Capture the cell that displays the provided text and extract its (X, Y) central coordinate. 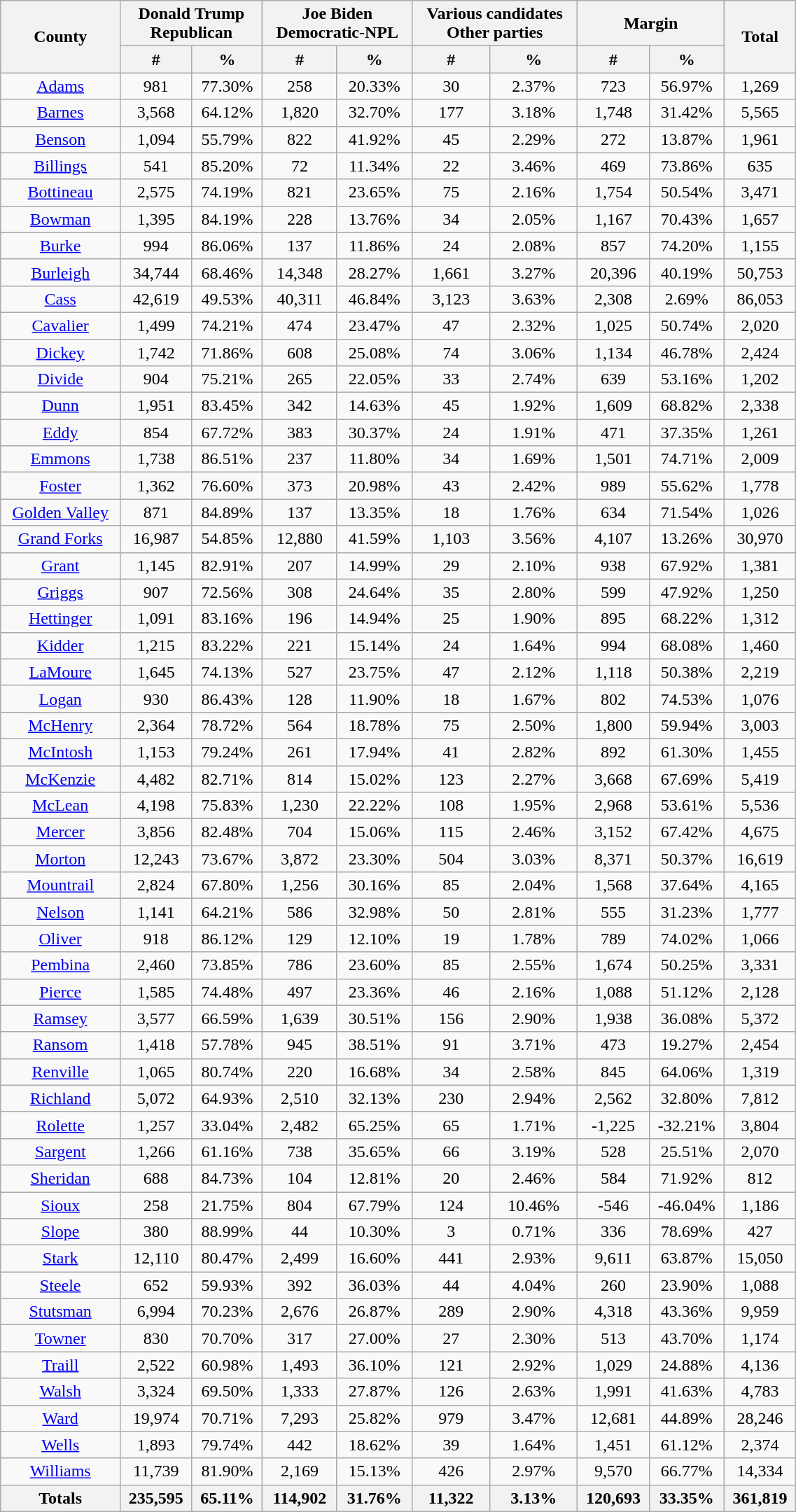
-1,225 (613, 1125)
81.90% (227, 1471)
1,118 (613, 672)
892 (613, 752)
289 (451, 1312)
67.69% (686, 779)
2.30% (533, 1338)
1,674 (613, 965)
1,025 (613, 325)
65.11% (227, 1498)
979 (451, 1418)
1,066 (760, 939)
38.51% (375, 1045)
2,510 (300, 1098)
67.79% (375, 1205)
26.87% (375, 1312)
Adams (60, 86)
5,372 (760, 1018)
86.06% (227, 246)
121 (451, 1365)
46.78% (686, 352)
23.90% (686, 1285)
1,026 (760, 512)
3.46% (533, 166)
78.69% (686, 1232)
13.26% (686, 539)
39 (451, 1445)
66.59% (227, 1018)
1,820 (300, 113)
688 (156, 1178)
83.45% (227, 406)
1,748 (613, 113)
Logan (60, 699)
4,482 (156, 779)
1,754 (613, 192)
Cass (60, 299)
14,348 (300, 272)
50.74% (686, 325)
2.27% (533, 779)
15.06% (375, 832)
18.62% (375, 1445)
2,575 (156, 192)
2,169 (300, 1471)
2,522 (156, 1365)
36.03% (375, 1285)
1.71% (533, 1125)
821 (300, 192)
Benson (60, 139)
44.89% (686, 1418)
32.80% (686, 1098)
32.13% (375, 1098)
22.22% (375, 806)
1,076 (760, 699)
1,103 (451, 539)
50.25% (686, 965)
Bowman (60, 219)
-46.04% (686, 1205)
Towner (60, 1338)
3,123 (451, 299)
2.10% (533, 566)
53.61% (686, 806)
25.08% (375, 352)
33.35% (686, 1498)
50,753 (760, 272)
35.65% (375, 1151)
555 (613, 912)
1,091 (156, 619)
74.02% (686, 939)
15.14% (375, 645)
2,219 (760, 672)
91 (451, 1045)
Ransom (60, 1045)
McIntosh (60, 752)
67.92% (686, 566)
1,269 (760, 86)
64.21% (227, 912)
24.88% (686, 1365)
3.63% (533, 299)
61.12% (686, 1445)
12,880 (300, 539)
64.12% (227, 113)
Emmons (60, 459)
1,657 (760, 219)
1,155 (760, 246)
41.63% (686, 1392)
513 (613, 1338)
541 (156, 166)
2.80% (533, 592)
1,609 (613, 406)
Morton (60, 859)
Various candidatesOther parties (494, 24)
392 (300, 1285)
4,107 (613, 539)
Joe BidenDemocratic-NPL (337, 24)
64.06% (686, 1072)
65 (451, 1125)
Total (760, 36)
41.59% (375, 539)
108 (451, 806)
5,565 (760, 113)
Eddy (60, 433)
Golden Valley (60, 512)
31.23% (686, 912)
-546 (613, 1205)
Hettinger (60, 619)
74 (451, 352)
586 (300, 912)
27.87% (375, 1392)
73.86% (686, 166)
230 (451, 1098)
2,424 (760, 352)
3,804 (760, 1125)
857 (613, 246)
20,396 (613, 272)
Steele (60, 1285)
23.75% (375, 672)
4,675 (760, 832)
Wells (60, 1445)
471 (613, 433)
83.16% (227, 619)
336 (613, 1232)
71.54% (686, 512)
Dunn (60, 406)
20.33% (375, 86)
50 (451, 912)
74.13% (227, 672)
1.76% (533, 512)
29 (451, 566)
1,215 (156, 645)
74.19% (227, 192)
Billings (60, 166)
53.16% (686, 379)
8,371 (613, 859)
86.43% (227, 699)
54.85% (227, 539)
64.93% (227, 1098)
21.75% (227, 1205)
1,381 (760, 566)
50.38% (686, 672)
11.86% (375, 246)
86.12% (227, 939)
Divide (60, 379)
43.36% (686, 1312)
63.87% (686, 1259)
1.92% (533, 406)
27.00% (375, 1338)
3.18% (533, 113)
23.30% (375, 859)
2.63% (533, 1392)
86.51% (227, 459)
3,324 (156, 1392)
16.60% (375, 1259)
Totals (60, 1498)
812 (760, 1178)
Ward (60, 1418)
31.76% (375, 1498)
2,338 (760, 406)
207 (300, 566)
474 (300, 325)
4,198 (156, 806)
504 (451, 859)
1,029 (613, 1365)
634 (613, 512)
3.06% (533, 352)
129 (300, 939)
608 (300, 352)
Traill (60, 1365)
75.21% (227, 379)
4,136 (760, 1365)
Oliver (60, 939)
57.78% (227, 1045)
3,668 (613, 779)
4,165 (760, 885)
3,856 (156, 832)
427 (760, 1232)
2.97% (533, 1471)
1,186 (760, 1205)
1,742 (156, 352)
14.94% (375, 619)
380 (156, 1232)
79.24% (227, 752)
McHenry (60, 725)
56.97% (686, 86)
14.99% (375, 566)
1,460 (760, 645)
15.02% (375, 779)
33.04% (227, 1125)
904 (156, 379)
1.69% (533, 459)
12.10% (375, 939)
981 (156, 86)
Renville (60, 1072)
871 (156, 512)
426 (451, 1471)
1.78% (533, 939)
1,778 (760, 486)
120,693 (613, 1498)
Richland (60, 1098)
1,800 (613, 725)
13.35% (375, 512)
652 (156, 1285)
15.13% (375, 1471)
30.51% (375, 1018)
789 (613, 939)
104 (300, 1178)
2.74% (533, 379)
82.91% (227, 566)
24.64% (375, 592)
5,072 (156, 1098)
47.92% (686, 592)
260 (613, 1285)
County (60, 36)
2,968 (613, 806)
37.64% (686, 885)
30,970 (760, 539)
2.58% (533, 1072)
1.90% (533, 619)
15,050 (760, 1259)
Kidder (60, 645)
2,308 (613, 299)
12,110 (156, 1259)
55.62% (686, 486)
1,230 (300, 806)
114,902 (300, 1498)
Sheridan (60, 1178)
1,153 (156, 752)
1,395 (156, 219)
1,777 (760, 912)
786 (300, 965)
2,824 (156, 885)
33 (451, 379)
Nelson (60, 912)
22.05% (375, 379)
46.84% (375, 299)
1,319 (760, 1072)
1,645 (156, 672)
Slope (60, 1232)
2.81% (533, 912)
84.89% (227, 512)
1,893 (156, 1445)
945 (300, 1045)
11.34% (375, 166)
20 (451, 1178)
3.56% (533, 539)
265 (300, 379)
123 (451, 779)
1,261 (760, 433)
177 (451, 113)
342 (300, 406)
272 (613, 139)
19,974 (156, 1418)
27 (451, 1338)
2,676 (300, 1312)
802 (613, 699)
2.37% (533, 86)
5,419 (760, 779)
73.85% (227, 965)
3.47% (533, 1418)
Grand Forks (60, 539)
36.08% (686, 1018)
1,167 (613, 219)
220 (300, 1072)
3,152 (613, 832)
1,418 (156, 1045)
2.32% (533, 325)
LaMoure (60, 672)
79.74% (227, 1445)
469 (613, 166)
3.19% (533, 1151)
Mercer (60, 832)
Dickey (60, 352)
1.95% (533, 806)
2.12% (533, 672)
Barnes (60, 113)
74.21% (227, 325)
20.98% (375, 486)
4,783 (760, 1392)
3.27% (533, 272)
2.42% (533, 486)
1,312 (760, 619)
17.94% (375, 752)
67.42% (686, 832)
2.29% (533, 139)
2.05% (533, 219)
Pierce (60, 992)
Foster (60, 486)
1,951 (156, 406)
7,812 (760, 1098)
30.16% (375, 885)
3 (451, 1232)
61.16% (227, 1151)
1,256 (300, 885)
1,257 (156, 1125)
32.70% (375, 113)
845 (613, 1072)
1,493 (300, 1365)
43.70% (686, 1338)
1.67% (533, 699)
50.37% (686, 859)
1,501 (613, 459)
11,322 (451, 1498)
16,987 (156, 539)
19.27% (686, 1045)
Burke (60, 246)
70.71% (227, 1418)
3.13% (533, 1498)
1,455 (760, 752)
228 (300, 219)
40,311 (300, 299)
2,482 (300, 1125)
28,246 (760, 1418)
51.12% (686, 992)
115 (451, 832)
McKenzie (60, 779)
4.04% (533, 1285)
68.08% (686, 645)
80.74% (227, 1072)
-32.21% (686, 1125)
1,738 (156, 459)
196 (300, 619)
1,333 (300, 1392)
11,739 (156, 1471)
2,499 (300, 1259)
1,568 (613, 885)
497 (300, 992)
25 (451, 619)
814 (300, 779)
2,009 (760, 459)
88.99% (227, 1232)
14,334 (760, 1471)
1,094 (156, 139)
822 (300, 139)
261 (300, 752)
Burleigh (60, 272)
59.94% (686, 725)
69.50% (227, 1392)
11.80% (375, 459)
67.80% (227, 885)
50.54% (686, 192)
3,872 (300, 859)
373 (300, 486)
74.53% (686, 699)
Bottineau (60, 192)
2.04% (533, 885)
74.20% (686, 246)
31.42% (686, 113)
74.71% (686, 459)
1,639 (300, 1018)
34,744 (156, 272)
804 (300, 1205)
2,364 (156, 725)
14.63% (375, 406)
2.08% (533, 246)
Williams (60, 1471)
35 (451, 592)
989 (613, 486)
1,585 (156, 992)
32.98% (375, 912)
237 (300, 459)
83.22% (227, 645)
66.77% (686, 1471)
67.72% (227, 433)
3.03% (533, 859)
2.82% (533, 752)
82.71% (227, 779)
Griggs (60, 592)
9,570 (613, 1471)
42,619 (156, 299)
11.90% (375, 699)
1,451 (613, 1445)
1,961 (760, 139)
85.20% (227, 166)
19 (451, 939)
41.92% (375, 139)
4,318 (613, 1312)
1,362 (156, 486)
918 (156, 939)
2.94% (533, 1098)
1,991 (613, 1392)
30 (451, 86)
70.70% (227, 1338)
124 (451, 1205)
1,174 (760, 1338)
72.56% (227, 592)
41 (451, 752)
16.68% (375, 1072)
2,454 (760, 1045)
Margin (651, 24)
70.23% (227, 1312)
18.78% (375, 725)
527 (300, 672)
1,134 (613, 352)
Cavalier (60, 325)
738 (300, 1151)
22 (451, 166)
221 (300, 645)
30.37% (375, 433)
71.92% (686, 1178)
2.69% (686, 299)
78.72% (227, 725)
36.10% (375, 1365)
3,577 (156, 1018)
Stark (60, 1259)
66 (451, 1151)
3,331 (760, 965)
1,938 (613, 1018)
13.87% (686, 139)
126 (451, 1392)
1.91% (533, 433)
Ramsey (60, 1018)
Sargent (60, 1151)
12.81% (375, 1178)
77.30% (227, 86)
23.47% (375, 325)
9,959 (760, 1312)
704 (300, 832)
84.19% (227, 219)
2,070 (760, 1151)
1,202 (760, 379)
2.92% (533, 1365)
2,562 (613, 1098)
23.60% (375, 965)
23.65% (375, 192)
854 (156, 433)
1,141 (156, 912)
2.50% (533, 725)
308 (300, 592)
128 (300, 699)
584 (613, 1178)
61.30% (686, 752)
235,595 (156, 1498)
3.71% (533, 1045)
80.47% (227, 1259)
55.79% (227, 139)
564 (300, 725)
10.30% (375, 1232)
Donald TrumpRepublican (192, 24)
1,661 (451, 272)
156 (451, 1018)
28.27% (375, 272)
723 (613, 86)
0.71% (533, 1232)
Mountrail (60, 885)
2,374 (760, 1445)
Stutsman (60, 1312)
442 (300, 1445)
830 (156, 1338)
317 (300, 1338)
82.48% (227, 832)
930 (156, 699)
639 (613, 379)
Pembina (60, 965)
938 (613, 566)
23.36% (375, 992)
1,145 (156, 566)
59.93% (227, 1285)
12,681 (613, 1418)
895 (613, 619)
65.25% (375, 1125)
361,819 (760, 1498)
1,065 (156, 1072)
2,460 (156, 965)
2,020 (760, 325)
McLean (60, 806)
635 (760, 166)
71.86% (227, 352)
599 (613, 592)
Grant (60, 566)
6,994 (156, 1312)
3,568 (156, 113)
25.51% (686, 1151)
70.43% (686, 219)
74.48% (227, 992)
1,250 (760, 592)
5,536 (760, 806)
13.76% (375, 219)
7,293 (300, 1418)
43 (451, 486)
12,243 (156, 859)
49.53% (227, 299)
84.73% (227, 1178)
72 (300, 166)
37.35% (686, 433)
383 (300, 433)
86,053 (760, 299)
68.82% (686, 406)
3,003 (760, 725)
907 (156, 592)
25.82% (375, 1418)
68.46% (227, 272)
40.19% (686, 272)
46 (451, 992)
1,499 (156, 325)
75.83% (227, 806)
2,128 (760, 992)
3,471 (760, 192)
Rolette (60, 1125)
2.55% (533, 965)
473 (613, 1045)
76.60% (227, 486)
528 (613, 1151)
9,611 (613, 1259)
73.67% (227, 859)
441 (451, 1259)
2.93% (533, 1259)
1,266 (156, 1151)
60.98% (227, 1365)
68.22% (686, 619)
Walsh (60, 1392)
16,619 (760, 859)
10.46% (533, 1205)
Sioux (60, 1205)
